Output the (x, y) coordinate of the center of the cell containing the given text.  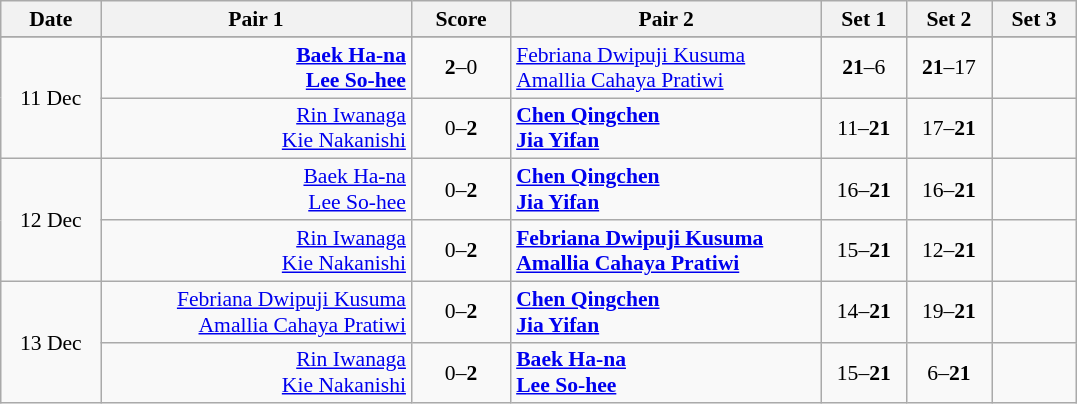
Set 3 (1034, 19)
Date (51, 19)
Score (461, 19)
2–0 (461, 68)
Set 1 (864, 19)
19–21 (948, 312)
Pair 1 (256, 19)
13 Dec (51, 342)
11–21 (864, 128)
Set 2 (948, 19)
14–21 (864, 312)
6–21 (948, 372)
Pair 2 (666, 19)
21–17 (948, 68)
21–6 (864, 68)
12–21 (948, 250)
17–21 (948, 128)
11 Dec (51, 98)
12 Dec (51, 220)
